Detect which cell encompasses the target text, then output its [X, Y] center coordinate. 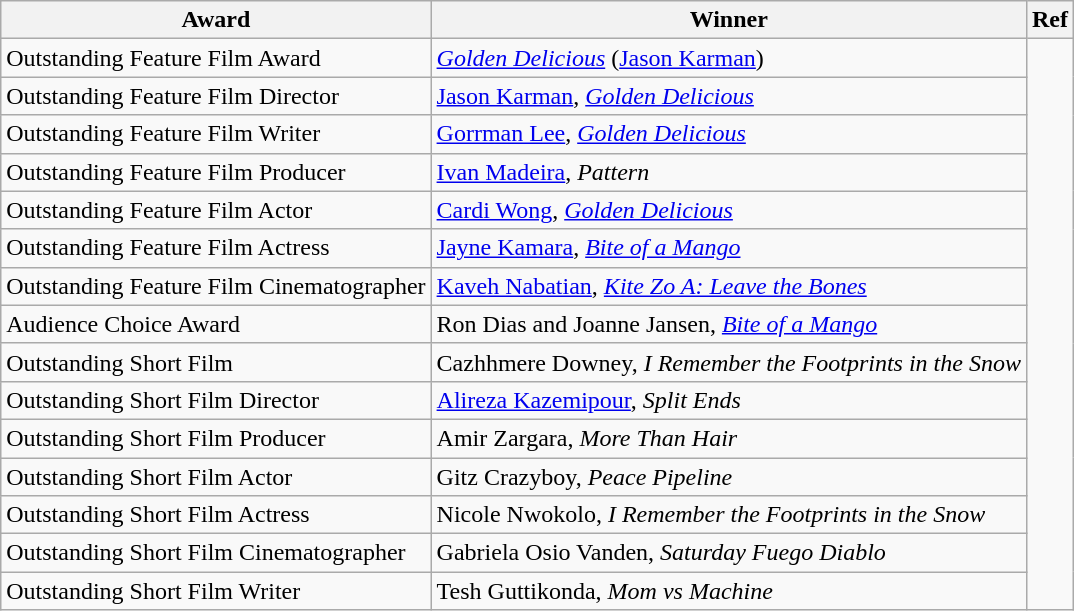
Alireza Kazemipour, Split Ends [728, 400]
Outstanding Feature Film Actor [216, 210]
Outstanding Feature Film Award [216, 58]
Cazhhmere Downey, I Remember the Footprints in the Snow [728, 362]
Audience Choice Award [216, 324]
Cardi Wong, Golden Delicious [728, 210]
Golden Delicious (Jason Karman) [728, 58]
Outstanding Short Film [216, 362]
Outstanding Short Film Director [216, 400]
Amir Zargara, More Than Hair [728, 438]
Outstanding Feature Film Director [216, 96]
Outstanding Short Film Writer [216, 591]
Gitz Crazyboy, Peace Pipeline [728, 477]
Outstanding Short Film Producer [216, 438]
Nicole Nwokolo, I Remember the Footprints in the Snow [728, 515]
Jayne Kamara, Bite of a Mango [728, 248]
Kaveh Nabatian, Kite Zo A: Leave the Bones [728, 286]
Gabriela Osio Vanden, Saturday Fuego Diablo [728, 553]
Outstanding Feature Film Cinematographer [216, 286]
Award [216, 20]
Ivan Madeira, Pattern [728, 172]
Outstanding Short Film Cinematographer [216, 553]
Outstanding Feature Film Writer [216, 134]
Outstanding Feature Film Actress [216, 248]
Ron Dias and Joanne Jansen, Bite of a Mango [728, 324]
Gorrman Lee, Golden Delicious [728, 134]
Outstanding Short Film Actress [216, 515]
Winner [728, 20]
Tesh Guttikonda, Mom vs Machine [728, 591]
Ref [1050, 20]
Outstanding Feature Film Producer [216, 172]
Jason Karman, Golden Delicious [728, 96]
Outstanding Short Film Actor [216, 477]
